From the cell containing the given text, extract its center point as [X, Y] coordinate. 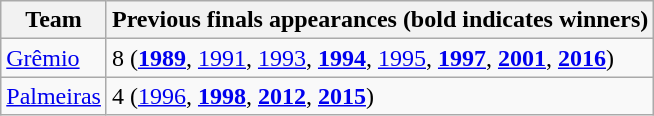
Grêmio [54, 58]
Previous finals appearances (bold indicates winners) [380, 20]
8 (1989, 1991, 1993, 1994, 1995, 1997, 2001, 2016) [380, 58]
Team [54, 20]
4 (1996, 1998, 2012, 2015) [380, 96]
Palmeiras [54, 96]
